Return the [X, Y] coordinate for the center point of the cell that contains the specified text.  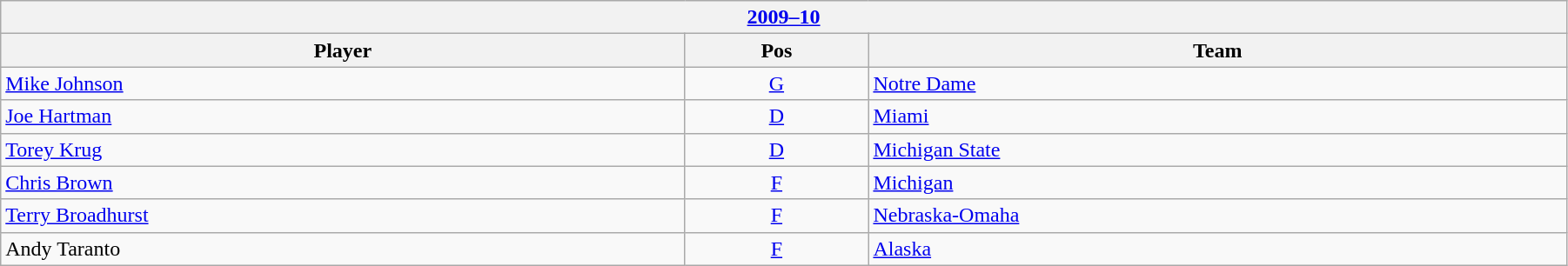
Joe Hartman [343, 116]
G [776, 83]
Michigan [1218, 183]
Michigan State [1218, 150]
Terry Broadhurst [343, 216]
Pos [776, 50]
Team [1218, 50]
Torey Krug [343, 150]
Nebraska-Omaha [1218, 216]
2009–10 [784, 17]
Mike Johnson [343, 83]
Alaska [1218, 249]
Miami [1218, 116]
Notre Dame [1218, 83]
Chris Brown [343, 183]
Andy Taranto [343, 249]
Player [343, 50]
